Pinpoint the cell where the given text exists, returning its (X, Y) midpoint coordinate. 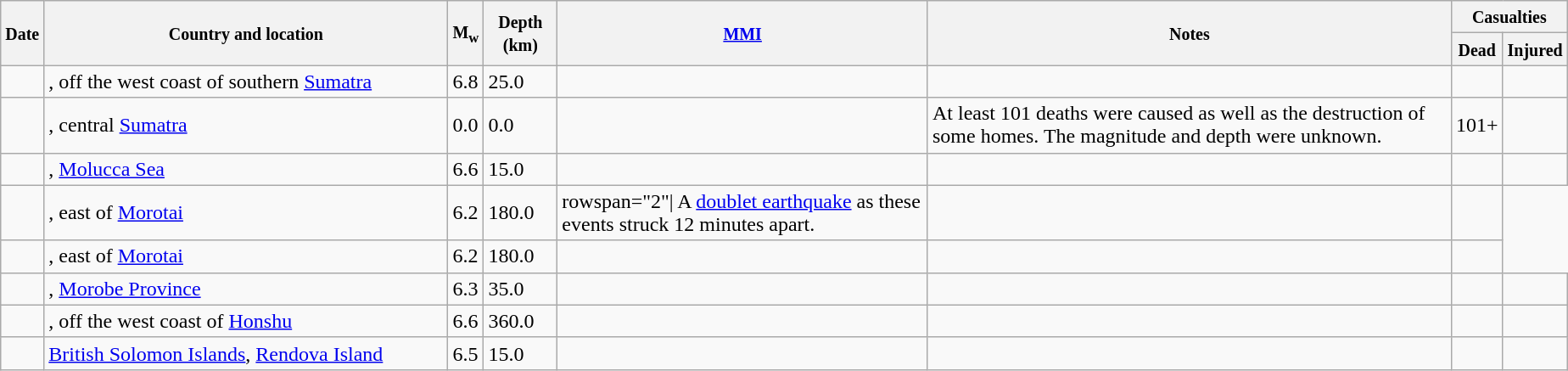
At least 101 deaths were caused as well as the destruction of some homes. The magnitude and depth were unknown. (1190, 126)
Casualties (1509, 17)
25.0 (521, 82)
, Morobe Province (246, 289)
Injured (1535, 49)
Depth (km) (521, 33)
Date (22, 33)
, off the west coast of southern Sumatra (246, 82)
, Molucca Sea (246, 169)
, off the west coast of Honshu (246, 321)
MMI (743, 33)
Dead (1476, 49)
Mw (466, 33)
Country and location (246, 33)
101+ (1476, 126)
360.0 (521, 321)
British Solomon Islands, Rendova Island (246, 353)
rowspan="2"| A doublet earthquake as these events struck 12 minutes apart. (743, 212)
6.5 (466, 353)
, central Sumatra (246, 126)
35.0 (521, 289)
6.3 (466, 289)
6.8 (466, 82)
Notes (1190, 33)
